Determine the [X, Y] coordinate at the center of the cell enclosing the given text.  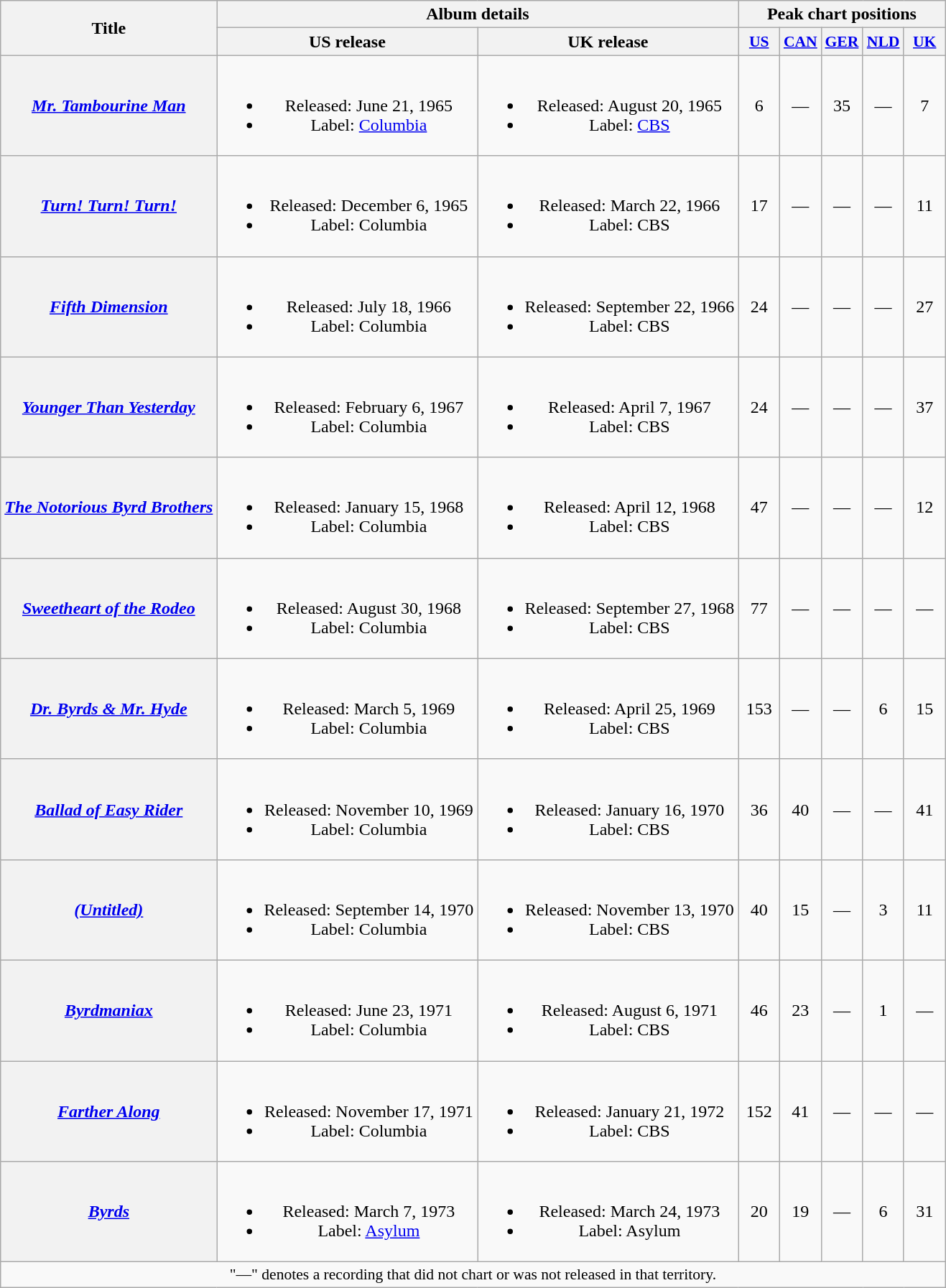
Released: April 25, 1969Label: CBS [608, 709]
12 [924, 508]
Released: August 6, 1971Label: CBS [608, 1010]
47 [759, 508]
Released: November 17, 1971Label: Columbia [348, 1111]
CAN [801, 42]
Title [109, 28]
153 [759, 709]
(Untitled) [109, 910]
Released: January 16, 1970Label: CBS [608, 809]
7 [924, 106]
23 [801, 1010]
152 [759, 1111]
Released: November 13, 1970Label: CBS [608, 910]
Turn! Turn! Turn! [109, 206]
Sweetheart of the Rodeo [109, 608]
Released: August 30, 1968Label: Columbia [348, 608]
Released: June 23, 1971Label: Columbia [348, 1010]
Released: March 22, 1966Label: CBS [608, 206]
36 [759, 809]
Released: December 6, 1965Label: Columbia [348, 206]
Released: August 20, 1965Label: CBS [608, 106]
77 [759, 608]
31 [924, 1212]
UK release [608, 42]
Released: November 10, 1969Label: Columbia [348, 809]
46 [759, 1010]
17 [759, 206]
Released: September 27, 1968Label: CBS [608, 608]
3 [884, 910]
Fifth Dimension [109, 307]
Released: September 22, 1966Label: CBS [608, 307]
35 [842, 106]
Released: April 12, 1968Label: CBS [608, 508]
19 [801, 1212]
Younger Than Yesterday [109, 407]
Peak chart positions [842, 14]
Released: March 5, 1969Label: Columbia [348, 709]
Released: June 21, 1965Label: Columbia [348, 106]
US release [348, 42]
Byrdmaniax [109, 1010]
Released: January 21, 1972Label: CBS [608, 1111]
US [759, 42]
1 [884, 1010]
Released: September 14, 1970Label: Columbia [348, 910]
GER [842, 42]
Byrds [109, 1212]
Released: April 7, 1967Label: CBS [608, 407]
Released: July 18, 1966Label: Columbia [348, 307]
Ballad of Easy Rider [109, 809]
NLD [884, 42]
Dr. Byrds & Mr. Hyde [109, 709]
UK [924, 42]
The Notorious Byrd Brothers [109, 508]
37 [924, 407]
20 [759, 1212]
Released: March 7, 1973Label: Asylum [348, 1212]
Album details [478, 14]
Farther Along [109, 1111]
Mr. Tambourine Man [109, 106]
Released: January 15, 1968Label: Columbia [348, 508]
Released: February 6, 1967Label: Columbia [348, 407]
Released: March 24, 1973Label: Asylum [608, 1212]
"—" denotes a recording that did not chart or was not released in that territory. [473, 1275]
27 [924, 307]
